Scan for the cell matching the given text and deliver its [X, Y] coordinate at center. 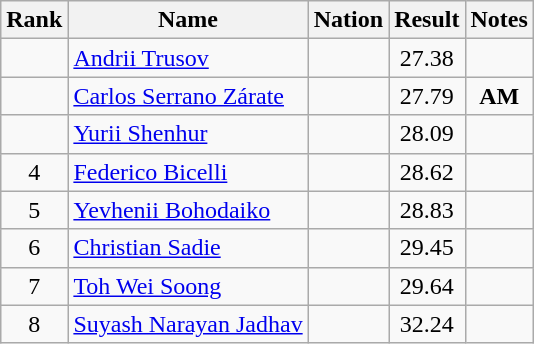
27.38 [427, 58]
28.83 [427, 210]
28.09 [427, 134]
7 [34, 286]
29.45 [427, 248]
Result [427, 20]
32.24 [427, 324]
Federico Bicelli [188, 172]
AM [499, 96]
Name [188, 20]
Nation [348, 20]
Yevhenii Bohodaiko [188, 210]
Suyash Narayan Jadhav [188, 324]
Andrii Trusov [188, 58]
6 [34, 248]
5 [34, 210]
Rank [34, 20]
Christian Sadie [188, 248]
4 [34, 172]
28.62 [427, 172]
Notes [499, 20]
Yurii Shenhur [188, 134]
27.79 [427, 96]
8 [34, 324]
29.64 [427, 286]
Toh Wei Soong [188, 286]
Carlos Serrano Zárate [188, 96]
